Identify which cell holds the provided text, then report its (X, Y) central coordinate. 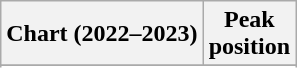
Peakposition (249, 34)
Chart (2022–2023) (102, 34)
